Output the [X, Y] coordinate of the center of the cell containing the given text.  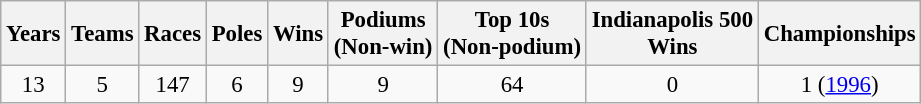
Races [173, 34]
1 (1996) [840, 85]
6 [236, 85]
0 [672, 85]
64 [512, 85]
Years [34, 34]
Podiums(Non-win) [382, 34]
Wins [298, 34]
Poles [236, 34]
Indianapolis 500Wins [672, 34]
13 [34, 85]
Teams [102, 34]
147 [173, 85]
5 [102, 85]
Championships [840, 34]
Top 10s(Non-podium) [512, 34]
